Return [X, Y] of the center of cell containing provided text 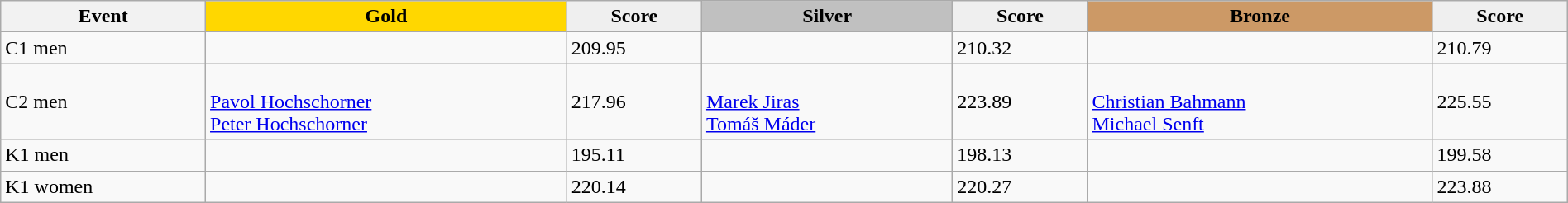
220.14 [633, 186]
K1 women [103, 186]
223.88 [1500, 186]
Marek JirasTomáš Máder [827, 101]
K1 men [103, 155]
210.32 [1021, 48]
C2 men [103, 101]
Bronze [1260, 17]
209.95 [633, 48]
217.96 [633, 101]
Pavol HochschornerPeter Hochschorner [387, 101]
Gold [387, 17]
220.27 [1021, 186]
Silver [827, 17]
199.58 [1500, 155]
Event [103, 17]
C1 men [103, 48]
225.55 [1500, 101]
Christian BahmannMichael Senft [1260, 101]
198.13 [1021, 155]
223.89 [1021, 101]
210.79 [1500, 48]
195.11 [633, 155]
